Extract the [x, y] coordinate from the center of the cell holding the provided text.  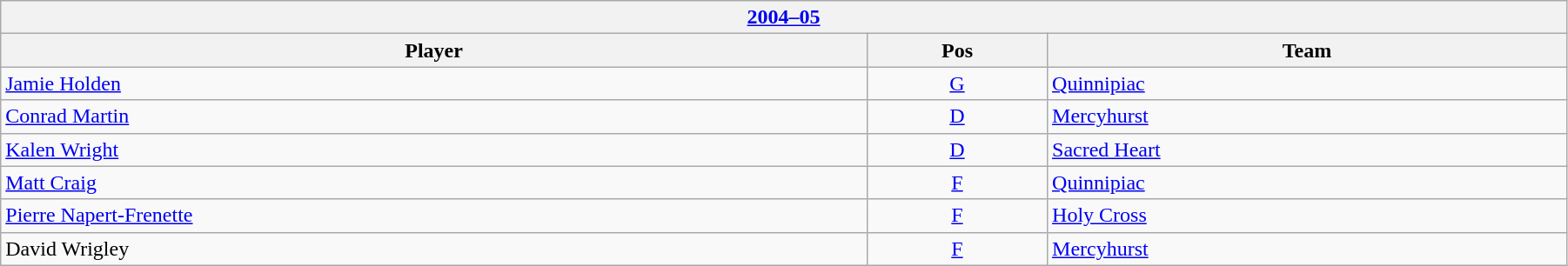
Player [434, 50]
Team [1307, 50]
Kalen Wright [434, 150]
David Wrigley [434, 249]
Matt Craig [434, 183]
G [957, 83]
Sacred Heart [1307, 150]
Holy Cross [1307, 216]
Conrad Martin [434, 116]
Pierre Napert-Frenette [434, 216]
Pos [957, 50]
Jamie Holden [434, 83]
2004–05 [784, 17]
